Capture the cell that displays the provided text and extract its (x, y) central coordinate. 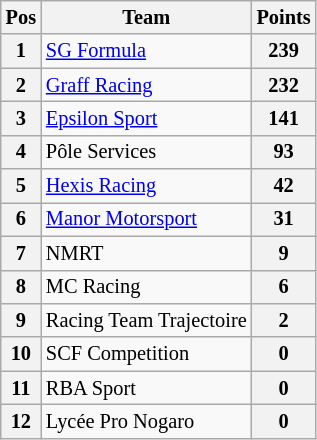
42 (284, 186)
7 (21, 253)
Hexis Racing (146, 186)
Pôle Services (146, 152)
Epsilon Sport (146, 118)
NMRT (146, 253)
31 (284, 219)
Team (146, 17)
SCF Competition (146, 354)
10 (21, 354)
4 (21, 152)
Pos (21, 17)
141 (284, 118)
Points (284, 17)
Graff Racing (146, 85)
5 (21, 186)
RBA Sport (146, 388)
93 (284, 152)
12 (21, 421)
SG Formula (146, 51)
232 (284, 85)
8 (21, 287)
1 (21, 51)
MC Racing (146, 287)
Racing Team Trajectoire (146, 320)
Manor Motorsport (146, 219)
239 (284, 51)
Lycée Pro Nogaro (146, 421)
3 (21, 118)
11 (21, 388)
